Search for the cell housing the specified text and yield its [X, Y] center coordinate. 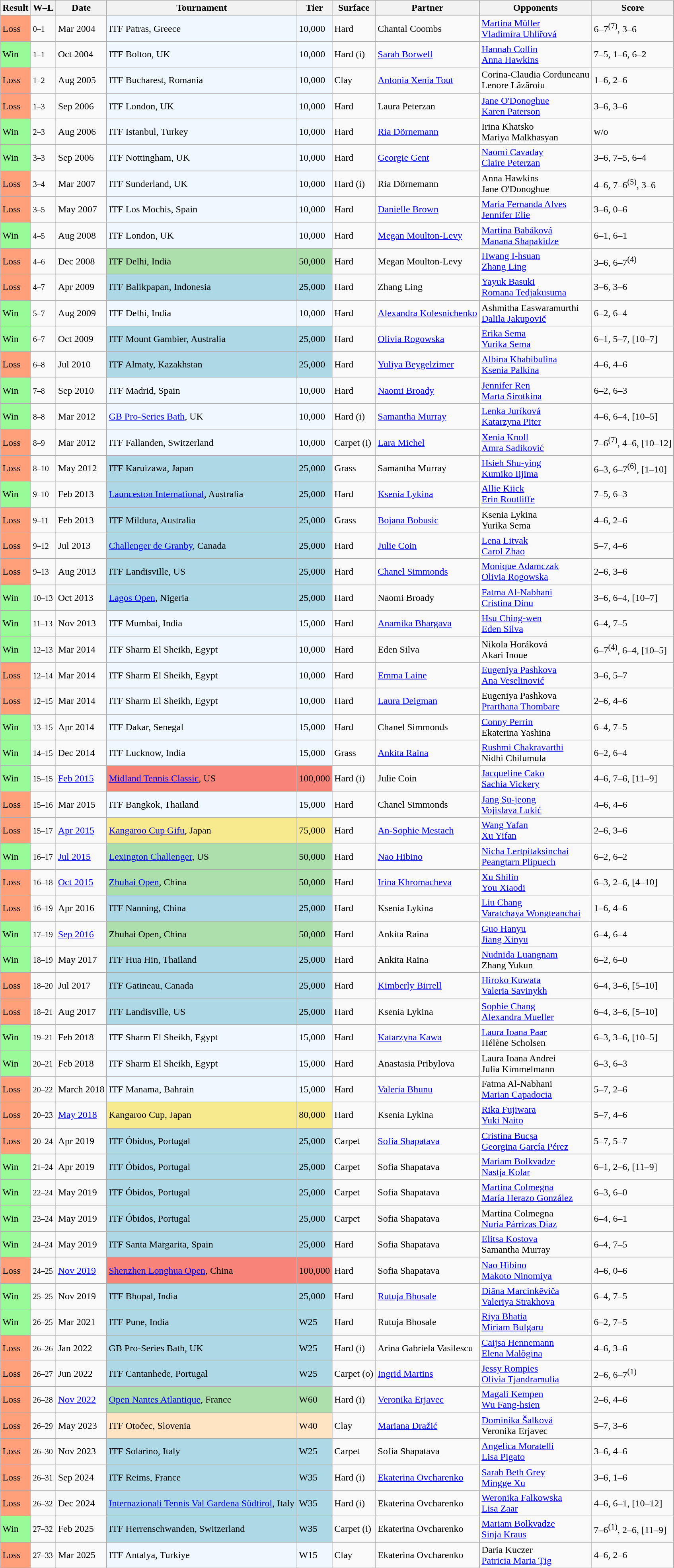
4–6, 6–4, [10–5] [633, 417]
15–17 [43, 830]
ITF Los Mochis, Spain [202, 209]
Eugeniya Pashkova Prarthana Thombare [536, 701]
12–14 [43, 675]
Fatma Al-Nabhani Cristina Dinu [536, 597]
80,000 [314, 1115]
ITF Pune, India [202, 1322]
Dec 2008 [81, 261]
11–13 [43, 624]
Naomi Cavaday Claire Peterzan [536, 157]
Surface [354, 8]
12–15 [43, 701]
Kimberly Birrell [427, 985]
23–24 [43, 1218]
1–6, 4–6 [633, 908]
Feb 2025 [81, 1529]
1–6, 2–6 [633, 80]
ITF Santa Margarita, Spain [202, 1245]
7–6(7), 4–6, [10–12] [633, 442]
Caijsa Hennemann Elena Malõgina [536, 1348]
ITF Manama, Bahrain [202, 1089]
3–6, 5–7 [633, 675]
Aug 2006 [81, 132]
Jan 2022 [81, 1348]
4–6 [43, 261]
8–8 [43, 417]
26–28 [43, 1400]
ITF Nanning, China [202, 908]
Dominika Šalková Veronika Erjavec [536, 1425]
Anna Hawkins Jane O'Donoghue [536, 184]
ITF Nottingham, UK [202, 157]
75,000 [314, 830]
Allie Kiick Erin Routliffe [536, 494]
ITF Patras, Greece [202, 29]
Apr 2016 [81, 908]
Georgie Gent [427, 157]
Challenger de Granby, Canada [202, 546]
Xu Shilin You Xiaodi [536, 882]
26–31 [43, 1477]
18–21 [43, 1012]
Hsu Ching-wen Eden Silva [536, 624]
Kangaroo Cup, Japan [202, 1115]
Apr 2009 [81, 287]
May 2007 [81, 209]
Laura Peterzan [427, 106]
Apr 2015 [81, 830]
Mariam Bolkvadze Sinja Kraus [536, 1529]
4–6, 3–6 [633, 1348]
2–6, 6–7(1) [633, 1374]
Angelica Moratelli Lisa Pigato [536, 1451]
Result [16, 8]
May 2018 [81, 1115]
1–3 [43, 106]
9–13 [43, 572]
Arina Gabriela Vasilescu [427, 1348]
4–7 [43, 287]
3–6, 4–6 [633, 1451]
22–24 [43, 1193]
ITF Antalya, Turkiye [202, 1555]
ITF Hua Hin, Thailand [202, 960]
ITF Mumbai, India [202, 624]
1–2 [43, 80]
15–16 [43, 805]
9–12 [43, 546]
Open Nantes Atlantique, France [202, 1400]
Partner [427, 8]
ITF Reims, France [202, 1477]
5–7, 3–6 [633, 1425]
3–6, 7–5, 6–4 [633, 157]
Shenzhen Longhua Open, China [202, 1270]
Wang Yafan Xu Yifan [536, 830]
Oct 2015 [81, 882]
Nao Hibino Makoto Ninomiya [536, 1270]
26–32 [43, 1503]
Katarzyna Kawa [427, 1037]
Feb 2015 [81, 779]
Nov 2023 [81, 1451]
7–5, 6–3 [633, 494]
6–1, 5–7, [10–7] [633, 339]
Magali Kempen Wu Fang-hsien [536, 1400]
Guo Hanyu Jiang Xinyu [536, 934]
ITF Bucharest, Romania [202, 80]
W15 [314, 1555]
Tier [314, 8]
6–8 [43, 365]
ITF Mount Gambier, Australia [202, 339]
Sep 2016 [81, 934]
13–15 [43, 727]
Dec 2024 [81, 1503]
ITF Bhopal, India [202, 1296]
7–8 [43, 391]
7–6(1), 2–6, [11–9] [633, 1529]
5–7 [43, 313]
Eugeniya Pashkova Ana Veselinović [536, 675]
6–3, 6–0 [633, 1193]
Jul 2015 [81, 857]
ITF Fallanden, Switzerland [202, 442]
Riya Bhatia Miriam Bulgaru [536, 1322]
16–17 [43, 857]
Internazionali Tennis Val Gardena Südtirol, Italy [202, 1503]
Cristina Bucșa Georgina García Pérez [536, 1141]
19–21 [43, 1037]
May 2023 [81, 1425]
Nudnida Luangnam Zhang Yukun [536, 960]
ITF Bangkok, Thailand [202, 805]
Emma Laine [427, 675]
3–6, 0–6 [633, 209]
Sarah Beth Grey Mingge Xu [536, 1477]
ITF Almaty, Kazakhstan [202, 365]
Jang Su-jeong Vojislava Lukić [536, 805]
4–6, 7–6, [11–9] [633, 779]
Corina-Claudia Corduneanu Lenore Lăzăroiu [536, 80]
20–23 [43, 1115]
Mar 2007 [81, 184]
27–33 [43, 1555]
Dec 2014 [81, 753]
3–5 [43, 209]
Chantal Coombs [427, 29]
Nov 2022 [81, 1400]
25–25 [43, 1296]
Oct 2013 [81, 597]
Jul 2013 [81, 546]
Tournament [202, 8]
27–32 [43, 1529]
16–19 [43, 908]
18–20 [43, 985]
Hannah Collin Anna Hawkins [536, 54]
14–15 [43, 753]
Aug 2008 [81, 235]
Conny Perrin Ekaterina Yashina [536, 727]
Opponents [536, 8]
Aug 2017 [81, 1012]
Anastasia Pribylova [427, 1063]
Bojana Bobusic [427, 520]
5–7, 5–7 [633, 1141]
Yayuk Basuki Romana Tedjakusuma [536, 287]
Aug 2009 [81, 313]
Valeria Bhunu [427, 1089]
An-Sophie Mestach [427, 830]
6–3, 3–6, [10–5] [633, 1037]
Nikola Horáková Akari Inoue [536, 649]
Ashmitha Easwaramurthi Dalila Jakupovič [536, 313]
Aug 2013 [81, 572]
24–25 [43, 1270]
Lagos Open, Nigeria [202, 597]
26–25 [43, 1322]
Rushmi Chakravarthi Nidhi Chilumula [536, 753]
4–5 [43, 235]
Lara Michel [427, 442]
17–19 [43, 934]
ITF Lucknow, India [202, 753]
Elitsa Kostova Samantha Murray [536, 1245]
24–24 [43, 1245]
Mar 2025 [81, 1555]
Danielle Brown [427, 209]
Zhang Ling [427, 287]
W–L [43, 8]
Anamika Bhargava [427, 624]
Lenka Juríková Katarzyna Piter [536, 417]
Mar 2021 [81, 1322]
Apr 2014 [81, 727]
Nao Hibino [427, 857]
Date [81, 8]
ITF Gatineau, Canada [202, 985]
Martina Colmegna María Herazo González [536, 1193]
ITF Bolton, UK [202, 54]
Jul 2010 [81, 365]
20–21 [43, 1063]
March 2018 [81, 1089]
Irina Khatsko Mariya Malkhasyan [536, 132]
Sep 2024 [81, 1477]
6–3, 2–6, [4–10] [633, 882]
W60 [314, 1400]
6–1, 6–1 [633, 235]
ITF Herrenschwanden, Switzerland [202, 1529]
4–6, 7–6(5), 3–6 [633, 184]
May 2017 [81, 960]
Nicha Lertpitaksinchai Peangtarn Plipuech [536, 857]
Mar 2004 [81, 29]
Eden Silva [427, 649]
6–2, 6–2 [633, 857]
6–2, 6–0 [633, 960]
W40 [314, 1425]
ITF Otočec, Slovenia [202, 1425]
Jul 2017 [81, 985]
3–6, 1–6 [633, 1477]
Mar 2015 [81, 805]
ITF Karuizawa, Japan [202, 468]
26–30 [43, 1451]
Ingrid Martins [427, 1374]
2–3 [43, 132]
Lena Litvak Carol Zhao [536, 546]
6–7(7), 3–6 [633, 29]
Jessy Rompies Olivia Tjandramulia [536, 1374]
Midland Tennis Classic, US [202, 779]
Hwang I-hsuan Zhang Ling [536, 261]
Sophie Chang Alexandra Mueller [536, 1012]
Launceston International, Australia [202, 494]
Oct 2009 [81, 339]
Sarah Borwell [427, 54]
15–15 [43, 779]
ITF Solarino, Italy [202, 1451]
8–10 [43, 468]
ITF Cantanhede, Portugal [202, 1374]
Erika Sema Yurika Sema [536, 339]
Carpet (o) [354, 1374]
Rika Fujiwara Yuki Naito [536, 1115]
6–7 [43, 339]
10–13 [43, 597]
12–13 [43, 649]
Nov 2013 [81, 624]
Hiroko Kuwata Valeria Savinykh [536, 985]
Albina Khabibulina Ksenia Palkina [536, 365]
Irina Khromacheva [427, 882]
21–24 [43, 1167]
Martina Babáková Manana Shapakidze [536, 235]
Hsieh Shu-ying Kumiko Iijima [536, 468]
6–4, 6–1 [633, 1218]
Martina Müller Vladimíra Uhlířová [536, 29]
18–19 [43, 960]
6–7(4), 6–4, [10–5] [633, 649]
3–3 [43, 157]
Kangaroo Cup Gifu, Japan [202, 830]
Diāna Marcinkēviča Valeriya Strakhova [536, 1296]
16–18 [43, 882]
8–9 [43, 442]
Antonia Xenia Tout [427, 80]
Veronika Erjavec [427, 1400]
Olivia Rogowska [427, 339]
6–3, 6–3 [633, 1063]
Martina Colmegna Nuria Párrizas Díaz [536, 1218]
Jacqueline Cako Sachia Vickery [536, 779]
6–2, 6–3 [633, 391]
Jun 2022 [81, 1374]
Mariana Dražić [427, 1425]
3–6, 6–7(4) [633, 261]
4–6, 0–6 [633, 1270]
7–5, 1–6, 6–2 [633, 54]
Xenia Knoll Amra Sadiković [536, 442]
Jennifer Ren Marta Sirotkina [536, 391]
Lexington Challenger, US [202, 857]
Weronika Falkowska Lisa Zaar [536, 1503]
Alexandra Kolesnichenko [427, 313]
9–11 [43, 520]
26–29 [43, 1425]
Fatma Al-Nabhani Marian Capadocia [536, 1089]
20–24 [43, 1141]
Score [633, 8]
Laura Ioana Paar Hélène Scholsen [536, 1037]
May 2012 [81, 468]
26–27 [43, 1374]
ITF Sunderland, UK [202, 184]
ITF Madrid, Spain [202, 391]
6–2, 7–5 [633, 1322]
4–6, 6–1, [10–12] [633, 1503]
ITF Mildura, Australia [202, 520]
Ksenia Lykina Yurika Sema [536, 520]
Daria Kuczer Patricia Maria Țig [536, 1555]
5–7, 2–6 [633, 1089]
3–6, 6–4, [10–7] [633, 597]
Sep 2010 [81, 391]
Jane O'Donoghue Karen Paterson [536, 106]
w/o [633, 132]
6–3, 6–7(6), [1–10] [633, 468]
0–1 [43, 29]
ITF Dakar, Senegal [202, 727]
9–10 [43, 494]
26–26 [43, 1348]
Aug 2005 [81, 80]
Oct 2004 [81, 54]
Liu Chang Varatchaya Wongteanchai [536, 908]
6–1, 2–6, [11–9] [633, 1167]
Monique Adamczak Olivia Rogowska [536, 572]
20–22 [43, 1089]
Mariam Bolkvadze Nastja Kolar [536, 1167]
Laura Deigman [427, 701]
ITF Istanbul, Turkey [202, 132]
1–1 [43, 54]
Laura Ioana Andrei Julia Kimmelmann [536, 1063]
3–4 [43, 184]
ITF Balikpapan, Indonesia [202, 287]
Maria Fernanda Alves Jennifer Elie [536, 209]
6–4, 6–4 [633, 934]
Yuliya Beygelzimer [427, 365]
